Detect which cell encompasses the target text, then output its (X, Y) center coordinate. 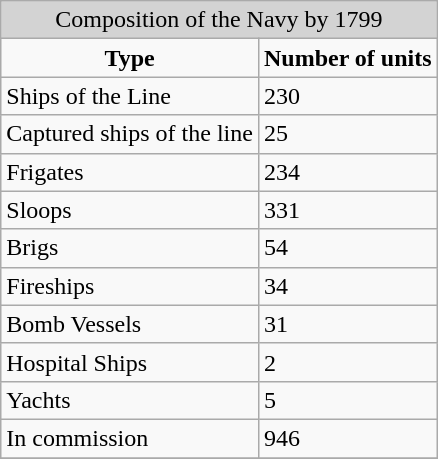
Frigates (130, 172)
946 (348, 438)
Ships of the Line (130, 96)
Sloops (130, 210)
In commission (130, 438)
Type (130, 58)
34 (348, 286)
Brigs (130, 248)
Hospital Ships (130, 362)
25 (348, 134)
Bomb Vessels (130, 324)
Number of units (348, 58)
54 (348, 248)
234 (348, 172)
230 (348, 96)
Fireships (130, 286)
Composition of the Navy by 1799 (219, 20)
Yachts (130, 400)
5 (348, 400)
Captured ships of the line (130, 134)
31 (348, 324)
331 (348, 210)
2 (348, 362)
